Identify which cell holds the provided text, then report its [x, y] central coordinate. 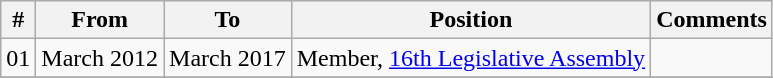
Member, 16th Legislative Assembly [470, 58]
# [18, 20]
To [228, 20]
March 2017 [228, 58]
01 [18, 58]
From [100, 20]
Comments [712, 20]
March 2012 [100, 58]
Position [470, 20]
